Find where the given text appears and provide that cell's center as [X, Y] coordinate. 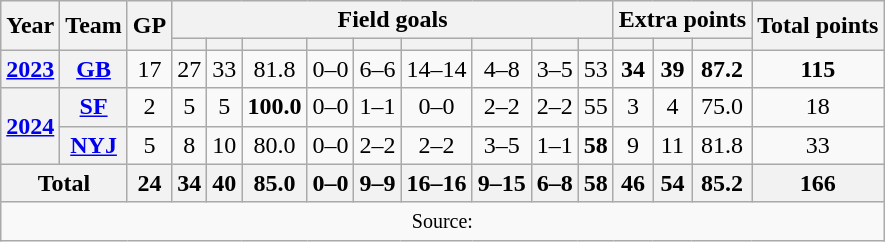
14–14 [436, 69]
10 [224, 145]
75.0 [722, 107]
2023 [30, 69]
85.2 [722, 183]
6–8 [554, 183]
2024 [30, 126]
39 [672, 69]
NYJ [94, 145]
Total [64, 183]
Source: [442, 221]
Team [94, 26]
27 [190, 69]
Extra points [682, 20]
Year [30, 26]
9–9 [378, 183]
SF [94, 107]
115 [818, 69]
3 [632, 107]
6–6 [378, 69]
9–15 [502, 183]
24 [149, 183]
Field goals [393, 20]
100.0 [274, 107]
2 [149, 107]
87.2 [722, 69]
11 [672, 145]
55 [596, 107]
18 [818, 107]
Total points [818, 26]
54 [672, 183]
16–16 [436, 183]
17 [149, 69]
166 [818, 183]
53 [596, 69]
46 [632, 183]
4–8 [502, 69]
4 [672, 107]
85.0 [274, 183]
9 [632, 145]
8 [190, 145]
GP [149, 26]
40 [224, 183]
GB [94, 69]
80.0 [274, 145]
